From the cell containing the given text, extract its center point as [x, y] coordinate. 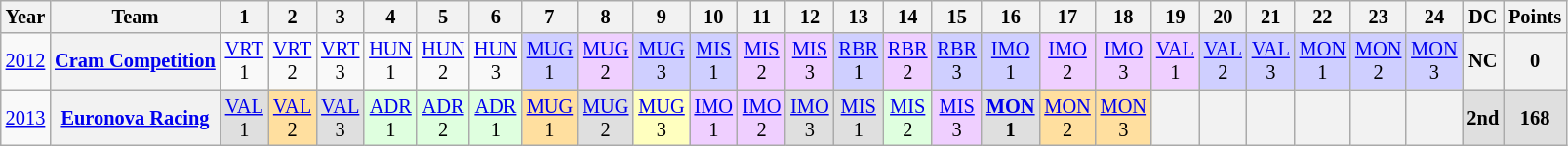
17 [1067, 17]
ADR2 [443, 118]
VRT2 [293, 61]
20 [1224, 17]
10 [714, 17]
Points [1535, 17]
13 [859, 17]
DC [1483, 17]
12 [810, 17]
5 [443, 17]
VRT1 [244, 61]
19 [1175, 17]
HUN1 [390, 61]
6 [496, 17]
2012 [25, 61]
Euronova Racing [135, 118]
Team [135, 17]
2013 [25, 118]
21 [1270, 17]
RBR3 [956, 61]
0 [1535, 61]
15 [956, 17]
2 [293, 17]
18 [1124, 17]
RBR2 [907, 61]
24 [1434, 17]
9 [662, 17]
2nd [1483, 118]
RBR1 [859, 61]
11 [761, 17]
22 [1323, 17]
Cram Competition [135, 61]
HUN2 [443, 61]
4 [390, 17]
14 [907, 17]
7 [550, 17]
Year [25, 17]
8 [605, 17]
VRT3 [340, 61]
168 [1535, 118]
3 [340, 17]
HUN3 [496, 61]
1 [244, 17]
NC [1483, 61]
23 [1378, 17]
16 [1011, 17]
